Locate the cell with the specified text and output its [x, y] center coordinate. 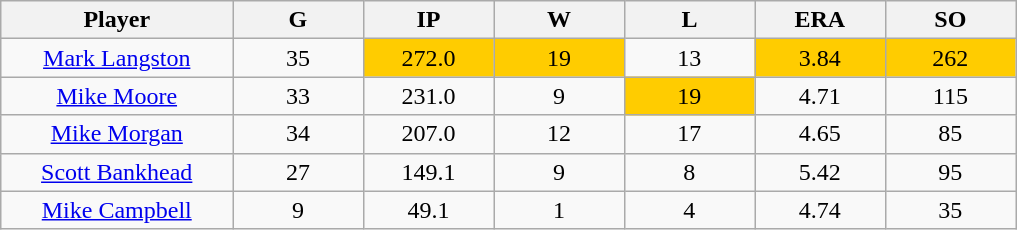
W [559, 20]
262 [950, 58]
49.1 [428, 210]
27 [298, 172]
149.1 [428, 172]
G [298, 20]
3.84 [820, 58]
115 [950, 96]
Player [117, 20]
Mike Campbell [117, 210]
L [689, 20]
4 [689, 210]
Scott Bankhead [117, 172]
231.0 [428, 96]
207.0 [428, 134]
Mike Moore [117, 96]
17 [689, 134]
Mike Morgan [117, 134]
ERA [820, 20]
4.71 [820, 96]
4.65 [820, 134]
12 [559, 134]
33 [298, 96]
5.42 [820, 172]
1 [559, 210]
13 [689, 58]
8 [689, 172]
95 [950, 172]
272.0 [428, 58]
SO [950, 20]
IP [428, 20]
4.74 [820, 210]
Mark Langston [117, 58]
85 [950, 134]
34 [298, 134]
